For the text-containing cell, return its midpoint in (X, Y) coordinate format. 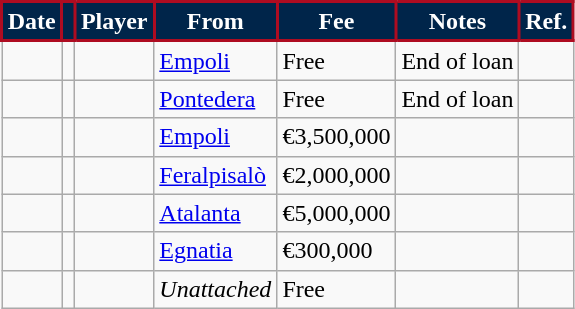
€3,500,000 (336, 137)
Feralpisalò (216, 175)
€5,000,000 (336, 213)
€300,000 (336, 251)
€2,000,000 (336, 175)
Notes (458, 22)
Unattached (216, 289)
Ref. (546, 22)
Egnatia (216, 251)
Date (32, 22)
Atalanta (216, 213)
From (216, 22)
Pontedera (216, 99)
Player (114, 22)
Fee (336, 22)
